Locate the cell with the specified text and output its (X, Y) center coordinate. 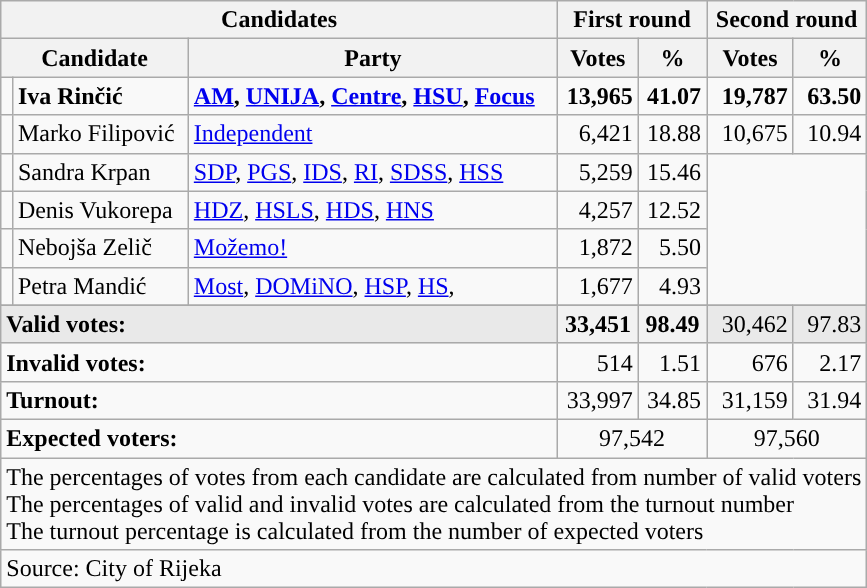
676 (750, 362)
Sandra Krpan (100, 172)
1.51 (672, 362)
Valid votes: (280, 324)
5,259 (598, 172)
HDZ, HSLS, HDS, HNS (372, 210)
4.93 (672, 286)
Party (372, 58)
Expected voters: (280, 438)
41.07 (672, 96)
10,675 (750, 134)
98.49 (672, 324)
34.85 (672, 400)
18.88 (672, 134)
Independent (372, 134)
1,872 (598, 248)
Nebojša Zelič (100, 248)
33,997 (598, 400)
31,159 (750, 400)
10.94 (830, 134)
Možemo! (372, 248)
97.83 (830, 324)
Candidates (280, 20)
Candidate (95, 58)
13,965 (598, 96)
63.50 (830, 96)
514 (598, 362)
33,451 (598, 324)
12.52 (672, 210)
5.50 (672, 248)
4,257 (598, 210)
1,677 (598, 286)
Invalid votes: (280, 362)
Source: City of Rijeka (434, 569)
Second round (787, 20)
First round (632, 20)
19,787 (750, 96)
97,542 (632, 438)
97,560 (787, 438)
Marko Filipović (100, 134)
Denis Vukorepa (100, 210)
SDP, PGS, IDS, RI, SDSS, HSS (372, 172)
Turnout: (280, 400)
AM, UNIJA, Centre, HSU, Focus (372, 96)
Iva Rinčić (100, 96)
6,421 (598, 134)
2.17 (830, 362)
Petra Mandić (100, 286)
15.46 (672, 172)
31.94 (830, 400)
Most, DOMiNO, HSP, HS, (372, 286)
30,462 (750, 324)
